For the text-containing cell, return its midpoint in [X, Y] coordinate format. 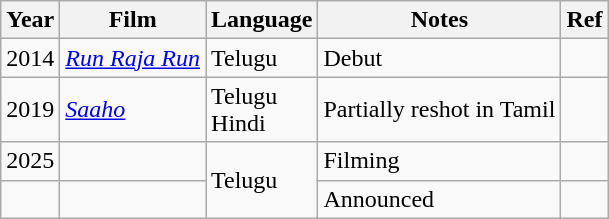
Notes [440, 20]
2025 [30, 161]
Filming [440, 161]
2014 [30, 58]
Year [30, 20]
Ref [584, 20]
TeluguHindi [262, 110]
Run Raja Run [133, 58]
Saaho [133, 110]
Film [133, 20]
Announced [440, 199]
Language [262, 20]
Debut [440, 58]
Partially reshot in Tamil [440, 110]
2019 [30, 110]
